Pinpoint the cell where the given text exists, returning its (X, Y) midpoint coordinate. 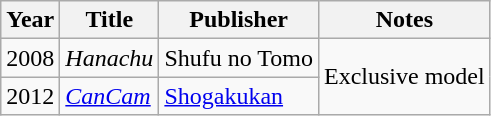
Title (110, 20)
Hanachu (110, 58)
2012 (30, 96)
Year (30, 20)
Exclusive model (404, 77)
2008 (30, 58)
Shogakukan (239, 96)
CanCam (110, 96)
Shufu no Tomo (239, 58)
Notes (404, 20)
Publisher (239, 20)
